Extract the (X, Y) coordinate from the center of the cell holding the provided text.  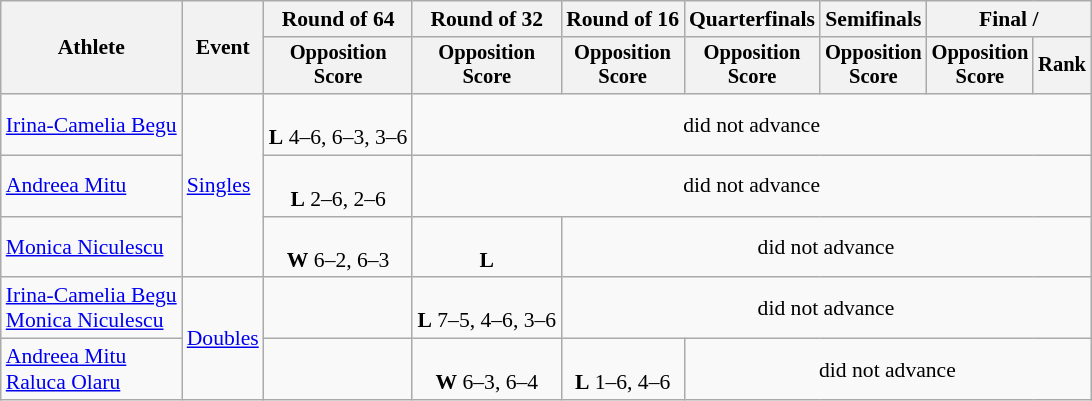
W 6–2, 6–3 (338, 248)
Round of 32 (486, 19)
Round of 16 (622, 19)
L 1–6, 4–6 (622, 370)
Final / (1009, 19)
L 2–6, 2–6 (338, 186)
Singles (223, 186)
L 4–6, 6–3, 3–6 (338, 124)
L 7–5, 4–6, 3–6 (486, 308)
W 6–3, 6–4 (486, 370)
Irina-Camelia Begu (92, 124)
Andreea MituRaluca Olaru (92, 370)
Doubles (223, 339)
L (486, 248)
Semifinals (874, 19)
Irina-Camelia BeguMonica Niculescu (92, 308)
Monica Niculescu (92, 248)
Round of 64 (338, 19)
Athlete (92, 48)
Quarterfinals (752, 19)
Andreea Mitu (92, 186)
Rank (1062, 66)
Event (223, 48)
